Return the [X, Y] coordinate for the center point of the cell that contains the specified text.  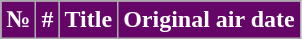
Original air date [210, 20]
Title [88, 20]
№ [18, 20]
# [48, 20]
